Output the [X, Y] coordinate of the center of the cell containing the given text.  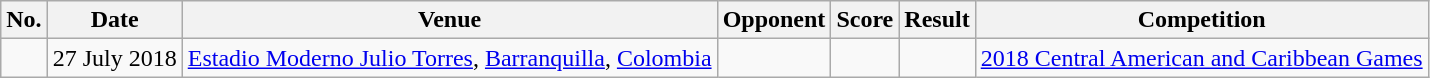
Opponent [774, 20]
Venue [450, 20]
Competition [1202, 20]
Result [937, 20]
27 July 2018 [114, 58]
Score [865, 20]
Date [114, 20]
No. [24, 20]
2018 Central American and Caribbean Games [1202, 58]
Estadio Moderno Julio Torres, Barranquilla, Colombia [450, 58]
